From the cell containing the given text, extract its center point as [X, Y] coordinate. 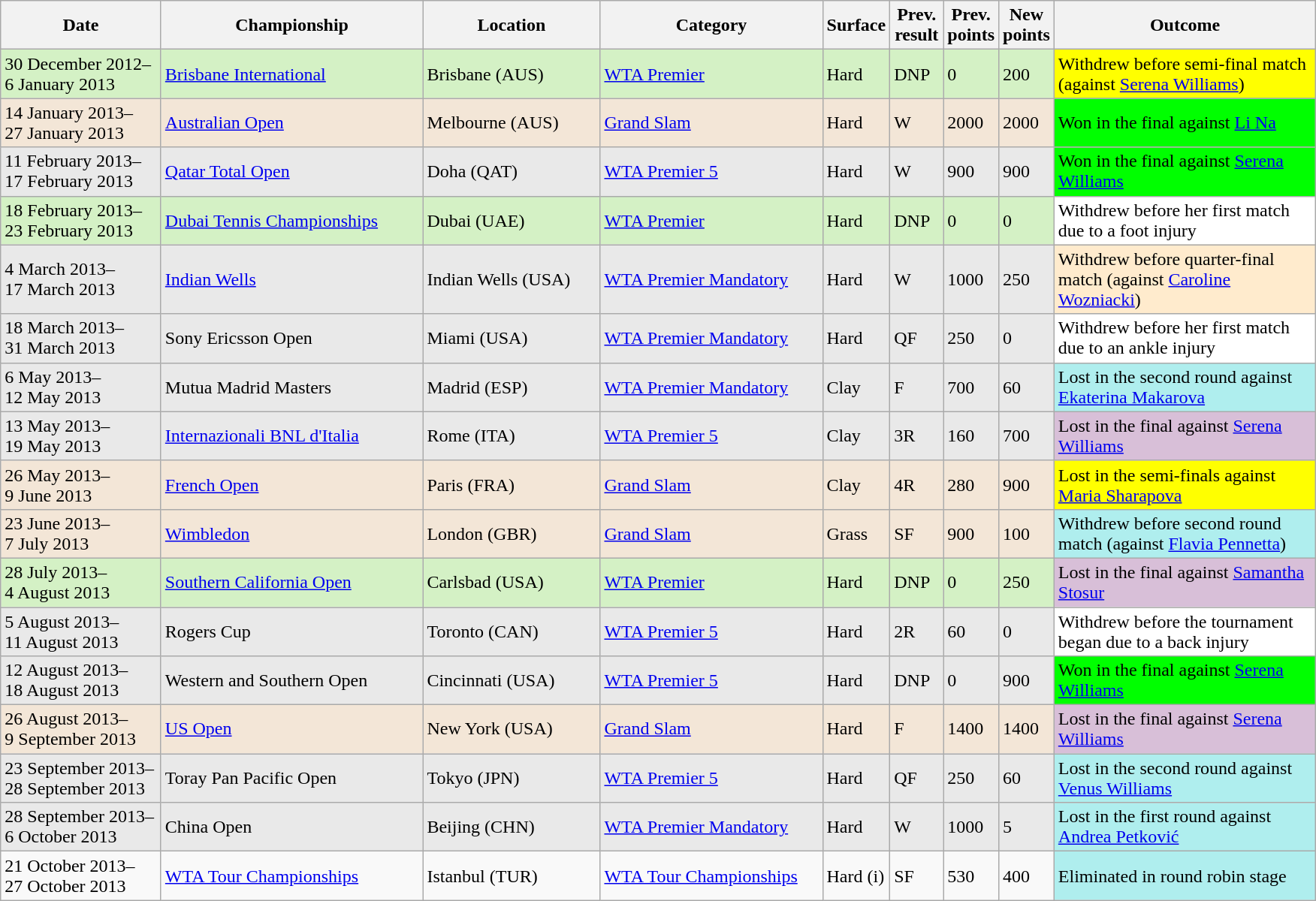
New York (USA) [512, 730]
Category [711, 26]
Prev. points [971, 26]
Championship [291, 26]
Lost in the second round against Ekaterina Makarova [1185, 387]
Internazionali BNL d'Italia [291, 435]
530 [971, 875]
6 May 2013–12 May 2013 [81, 387]
Southern California Open [291, 583]
18 March 2013–31 March 2013 [81, 338]
Brisbane (AUS) [512, 74]
Wimbledon [291, 533]
Brisbane International [291, 74]
Qatar Total Open [291, 171]
Cincinnati (USA) [512, 680]
26 August 2013–9 September 2013 [81, 730]
Melbourne (AUS) [512, 123]
Sony Ericsson Open [291, 338]
Dubai Tennis Championships [291, 221]
11 February 2013–17 February 2013 [81, 171]
Date [81, 26]
28 July 2013–4 August 2013 [81, 583]
Rome (ITA) [512, 435]
Paris (FRA) [512, 485]
26 May 2013–9 June 2013 [81, 485]
Withdrew before her first match due to a foot injury [1185, 221]
4 March 2013–17 March 2013 [81, 279]
Surface [856, 26]
Location [512, 26]
Withdrew before second round match (against Flavia Pennetta) [1185, 533]
Australian Open [291, 123]
Withdrew before quarter-final match (against Caroline Wozniacki) [1185, 279]
Rogers Cup [291, 631]
Lost in the first round against Andrea Petković [1185, 827]
13 May 2013–19 May 2013 [81, 435]
China Open [291, 827]
Eliminated in round robin stage [1185, 875]
4R [916, 485]
Dubai (UAE) [512, 221]
Lost in the second round against Venus Williams [1185, 778]
Madrid (ESP) [512, 387]
New points [1027, 26]
30 December 2012–6 January 2013 [81, 74]
21 October 2013–27 October 2013 [81, 875]
12 August 2013–18 August 2013 [81, 680]
Miami (USA) [512, 338]
Doha (QAT) [512, 171]
Toray Pan Pacific Open [291, 778]
Mutua Madrid Masters [291, 387]
160 [971, 435]
Toronto (CAN) [512, 631]
Grass [856, 533]
Withdrew before the tournament began due to a back injury [1185, 631]
Istanbul (TUR) [512, 875]
23 September 2013–28 September 2013 [81, 778]
Hard (i) [856, 875]
2R [916, 631]
200 [1027, 74]
Outcome [1185, 26]
Carlsbad (USA) [512, 583]
Lost in the final against Samantha Stosur [1185, 583]
London (GBR) [512, 533]
23 June 2013–7 July 2013 [81, 533]
Withdrew before semi-final match (against Serena Williams) [1185, 74]
Lost in the semi-finals against Maria Sharapova [1185, 485]
Beijing (CHN) [512, 827]
100 [1027, 533]
Indian Wells (USA) [512, 279]
Western and Southern Open [291, 680]
28 September 2013–6 October 2013 [81, 827]
3R [916, 435]
18 February 2013–23 February 2013 [81, 221]
French Open [291, 485]
400 [1027, 875]
14 January 2013–27 January 2013 [81, 123]
US Open [291, 730]
Won in the final against Li Na [1185, 123]
280 [971, 485]
5 [1027, 827]
Indian Wells [291, 279]
5 August 2013–11 August 2013 [81, 631]
Withdrew before her first match due to an ankle injury [1185, 338]
Tokyo (JPN) [512, 778]
Prev. result [916, 26]
